Locate the cell with the specified text and output its (x, y) center coordinate. 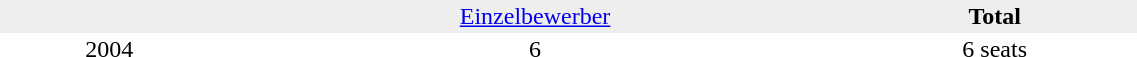
Einzelbewerber (534, 16)
